For the text-containing cell, return its midpoint in [x, y] coordinate format. 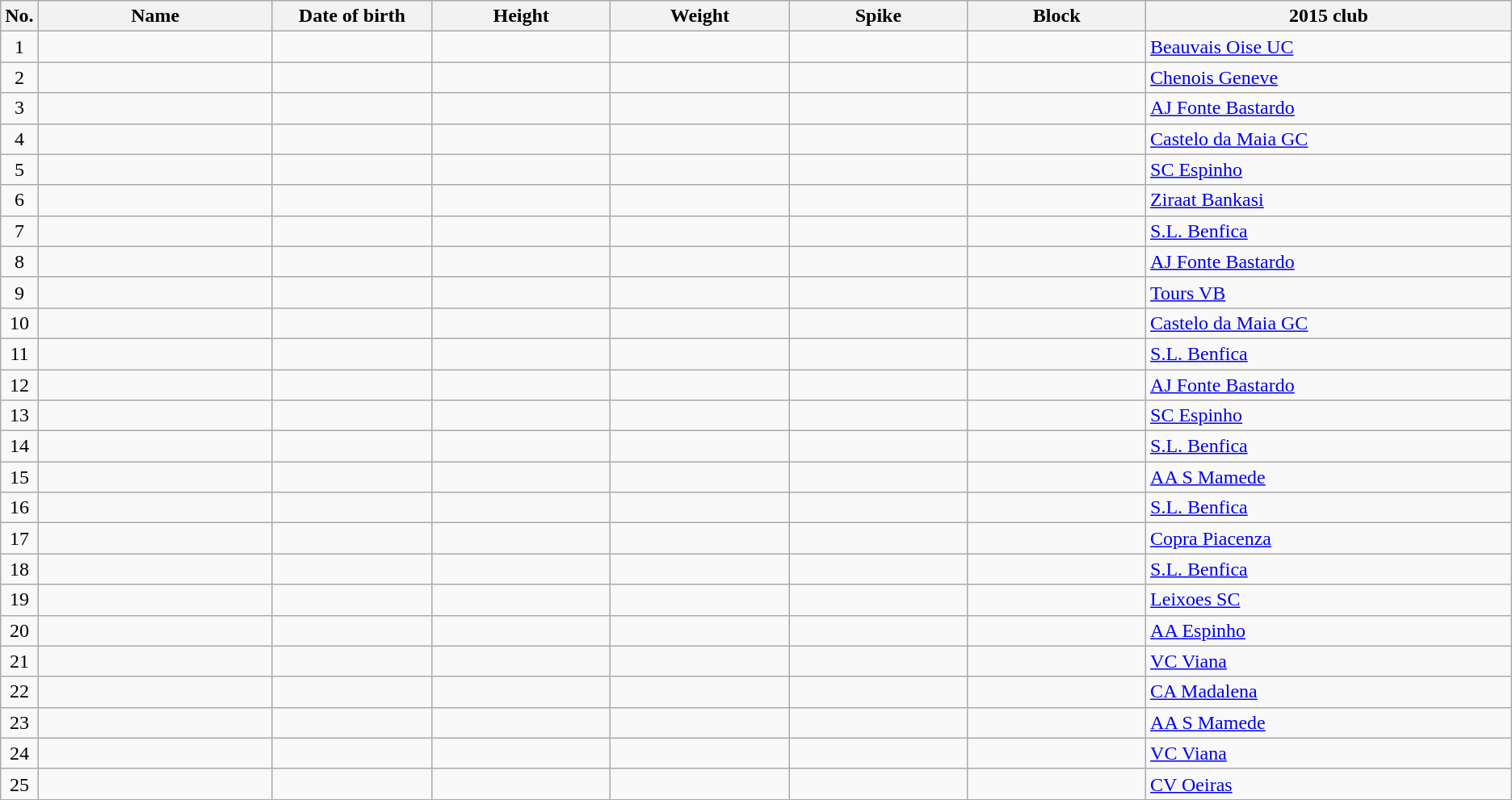
20 [19, 630]
Chenois Geneve [1329, 77]
7 [19, 231]
Block [1056, 16]
Spike [879, 16]
Beauvais Oise UC [1329, 47]
17 [19, 538]
13 [19, 416]
16 [19, 508]
No. [19, 16]
Tours VB [1329, 292]
Leixoes SC [1329, 600]
Height [522, 16]
11 [19, 354]
Copra Piacenza [1329, 538]
Weight [699, 16]
AA Espinho [1329, 630]
24 [19, 753]
Ziraat Bankasi [1329, 200]
4 [19, 139]
6 [19, 200]
12 [19, 385]
2 [19, 77]
2015 club [1329, 16]
1 [19, 47]
Name [155, 16]
5 [19, 170]
18 [19, 569]
15 [19, 477]
3 [19, 108]
10 [19, 323]
9 [19, 292]
14 [19, 446]
21 [19, 661]
23 [19, 723]
Date of birth [352, 16]
22 [19, 692]
25 [19, 784]
8 [19, 262]
CV Oeiras [1329, 784]
CA Madalena [1329, 692]
19 [19, 600]
